Scan for the cell matching the given text and deliver its (x, y) coordinate at center. 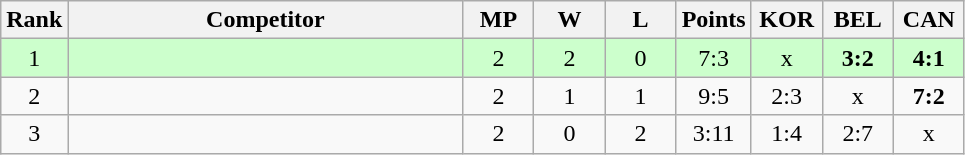
BEL (858, 20)
3:11 (714, 134)
MP (498, 20)
7:2 (928, 96)
2:7 (858, 134)
2:3 (786, 96)
Points (714, 20)
3 (34, 134)
3:2 (858, 58)
CAN (928, 20)
7:3 (714, 58)
Competitor (266, 20)
4:1 (928, 58)
KOR (786, 20)
1:4 (786, 134)
Rank (34, 20)
9:5 (714, 96)
L (640, 20)
W (570, 20)
